From the cell containing the given text, extract its center point as (X, Y) coordinate. 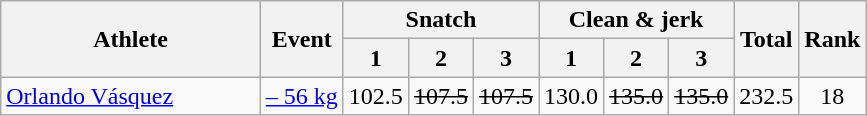
Orlando Vásquez (131, 96)
Rank (832, 39)
232.5 (766, 96)
Event (302, 39)
Clean & jerk (636, 20)
18 (832, 96)
Athlete (131, 39)
Snatch (440, 20)
Total (766, 39)
130.0 (572, 96)
102.5 (376, 96)
– 56 kg (302, 96)
